Return the (x, y) coordinate for the center point of the cell that contains the specified text.  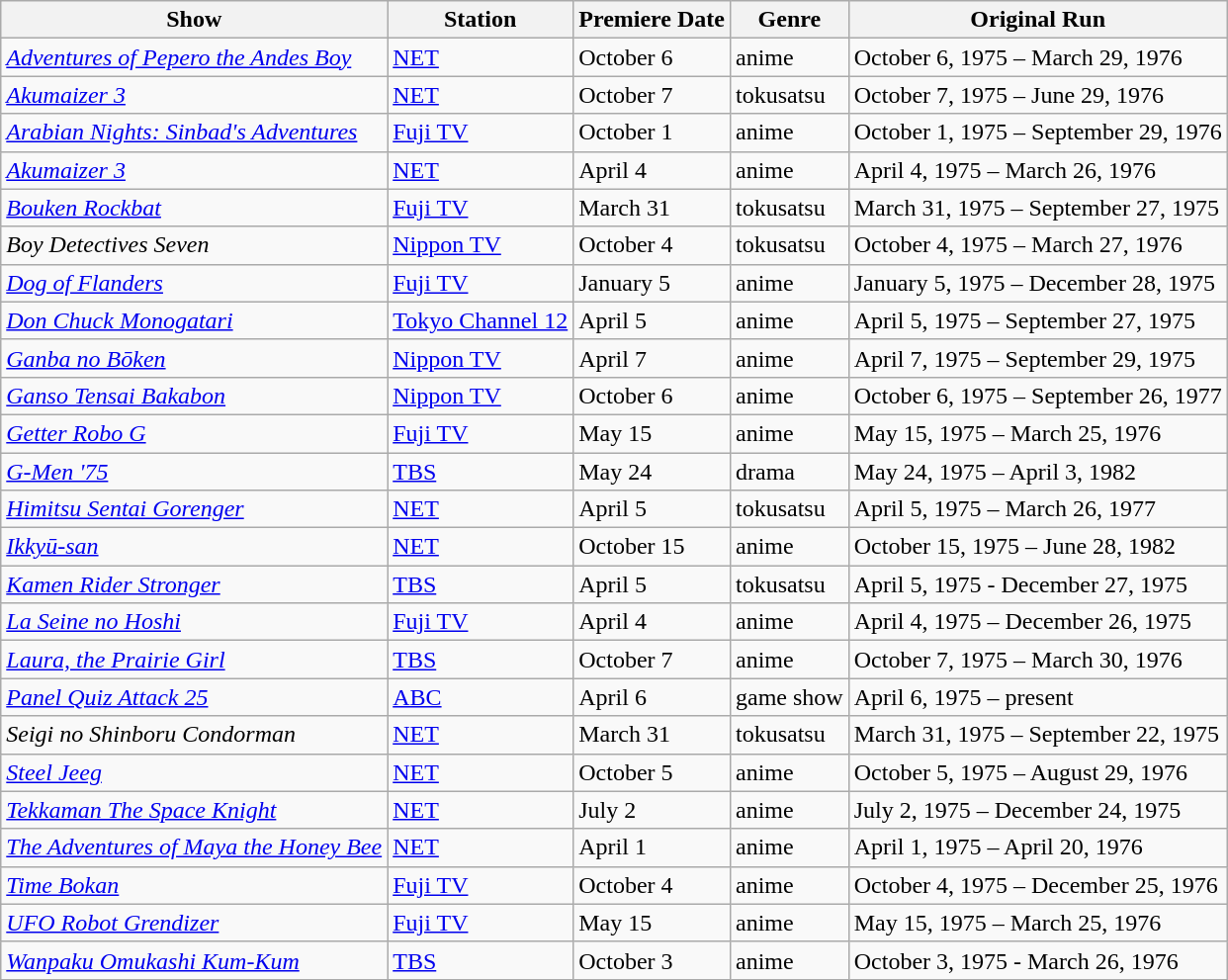
April 5, 1975 – September 27, 1975 (1038, 320)
October 6, 1975 – March 29, 1976 (1038, 57)
Boy Detectives Seven (194, 245)
Premiere Date (653, 20)
Seigi no Shinboru Condorman (194, 735)
March 31, 1975 – September 27, 1975 (1038, 208)
Himitsu Sentai Gorenger (194, 509)
July 2 (653, 810)
April 1 (653, 847)
October 15 (653, 547)
April 7, 1975 – September 29, 1975 (1038, 358)
Don Chuck Monogatari (194, 320)
May 24 (653, 472)
April 4, 1975 – March 26, 1976 (1038, 170)
October 7, 1975 – March 30, 1976 (1038, 660)
Laura, the Prairie Girl (194, 660)
Ikkyū-san (194, 547)
Dog of Flanders (194, 283)
Ganso Tensai Bakabon (194, 396)
April 5, 1975 – March 26, 1977 (1038, 509)
The Adventures of Maya the Honey Bee (194, 847)
Adventures of Pepero the Andes Boy (194, 57)
October 1, 1975 – September 29, 1976 (1038, 133)
April 6, 1975 – present (1038, 697)
October 7, 1975 – June 29, 1976 (1038, 95)
October 6, 1975 – September 26, 1977 (1038, 396)
Tokyo Channel 12 (481, 320)
ABC (481, 697)
July 2, 1975 – December 24, 1975 (1038, 810)
Show (194, 20)
October 5, 1975 – August 29, 1976 (1038, 772)
UFO Robot Grendizer (194, 923)
October 15, 1975 – June 28, 1982 (1038, 547)
drama (789, 472)
April 5, 1975 - December 27, 1975 (1038, 584)
game show (789, 697)
October 1 (653, 133)
Steel Jeeg (194, 772)
Getter Robo G (194, 433)
Original Run (1038, 20)
April 1, 1975 – April 20, 1976 (1038, 847)
Bouken Rockbat (194, 208)
April 7 (653, 358)
Genre (789, 20)
October 4, 1975 – December 25, 1976 (1038, 885)
G-Men '75 (194, 472)
Tekkaman The Space Knight (194, 810)
Panel Quiz Attack 25 (194, 697)
January 5, 1975 – December 28, 1975 (1038, 283)
Kamen Rider Stronger (194, 584)
May 24, 1975 – April 3, 1982 (1038, 472)
La Seine no Hoshi (194, 622)
Wanpaku Omukashi Kum-Kum (194, 960)
October 3, 1975 - March 26, 1976 (1038, 960)
Station (481, 20)
October 4, 1975 – March 27, 1976 (1038, 245)
October 3 (653, 960)
April 4, 1975 – December 26, 1975 (1038, 622)
January 5 (653, 283)
March 31, 1975 – September 22, 1975 (1038, 735)
Ganba no Bōken (194, 358)
Time Bokan (194, 885)
April 6 (653, 697)
Arabian Nights: Sinbad's Adventures (194, 133)
October 5 (653, 772)
